Extract the (X, Y) coordinate from the center of the cell holding the provided text.  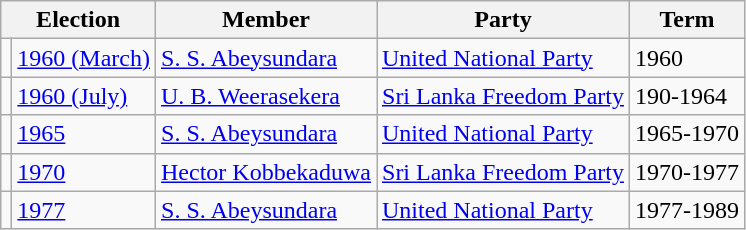
Election (78, 20)
Hector Kobbekaduwa (266, 172)
1960 (March) (84, 58)
190-1964 (688, 96)
U. B. Weerasekera (266, 96)
1977 (84, 210)
1960 (688, 58)
1970 (84, 172)
1965 (84, 134)
Party (502, 20)
1965-1970 (688, 134)
Member (266, 20)
1977-1989 (688, 210)
1960 (July) (84, 96)
Term (688, 20)
1970-1977 (688, 172)
